Return the [x, y] coordinate for the center point of the cell that contains the specified text.  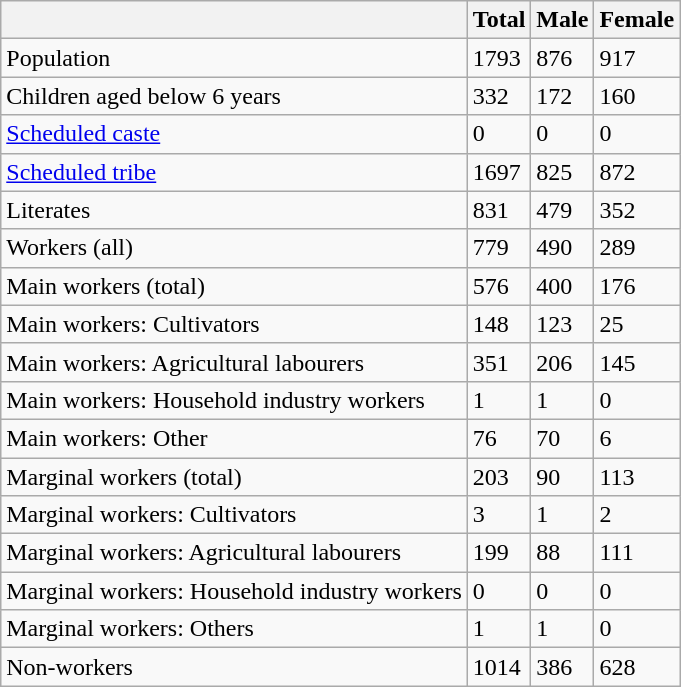
206 [562, 362]
176 [637, 286]
876 [562, 58]
Scheduled caste [234, 134]
1793 [499, 58]
Female [637, 20]
479 [562, 210]
Workers (all) [234, 248]
203 [499, 477]
2 [637, 515]
160 [637, 96]
576 [499, 286]
Marginal workers: Agricultural labourers [234, 553]
Marginal workers: Cultivators [234, 515]
Main workers: Other [234, 438]
3 [499, 515]
490 [562, 248]
Main workers: Cultivators [234, 324]
Main workers: Agricultural labourers [234, 362]
Main workers: Household industry workers [234, 400]
199 [499, 553]
289 [637, 248]
825 [562, 172]
386 [562, 667]
Non-workers [234, 667]
148 [499, 324]
Marginal workers: Others [234, 629]
Marginal workers (total) [234, 477]
111 [637, 553]
831 [499, 210]
Literates [234, 210]
172 [562, 96]
1014 [499, 667]
779 [499, 248]
Main workers (total) [234, 286]
Scheduled tribe [234, 172]
88 [562, 553]
Children aged below 6 years [234, 96]
25 [637, 324]
351 [499, 362]
Total [499, 20]
352 [637, 210]
123 [562, 324]
628 [637, 667]
90 [562, 477]
6 [637, 438]
113 [637, 477]
400 [562, 286]
917 [637, 58]
70 [562, 438]
Population [234, 58]
145 [637, 362]
76 [499, 438]
Marginal workers: Household industry workers [234, 591]
332 [499, 96]
Male [562, 20]
1697 [499, 172]
872 [637, 172]
